Find where the given text appears and provide that cell's center as (x, y) coordinate. 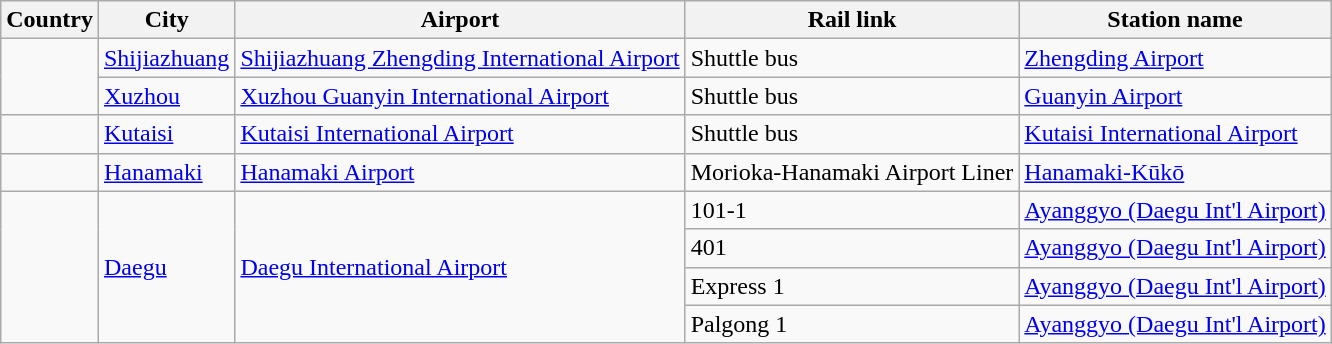
Palgong 1 (852, 324)
101-1 (852, 210)
Rail link (852, 20)
Shijiazhuang (166, 58)
Zhengding Airport (1175, 58)
City (166, 20)
Station name (1175, 20)
Airport (460, 20)
401 (852, 248)
Morioka-Hanamaki Airport Liner (852, 172)
Xuzhou (166, 96)
Country (50, 20)
Hanamaki Airport (460, 172)
Shijiazhuang Zhengding International Airport (460, 58)
Express 1 (852, 286)
Daegu (166, 267)
Daegu International Airport (460, 267)
Hanamaki (166, 172)
Guanyin Airport (1175, 96)
Kutaisi (166, 134)
Xuzhou Guanyin International Airport (460, 96)
Hanamaki-Kūkō (1175, 172)
